Detect which cell encompasses the target text, then output its (X, Y) center coordinate. 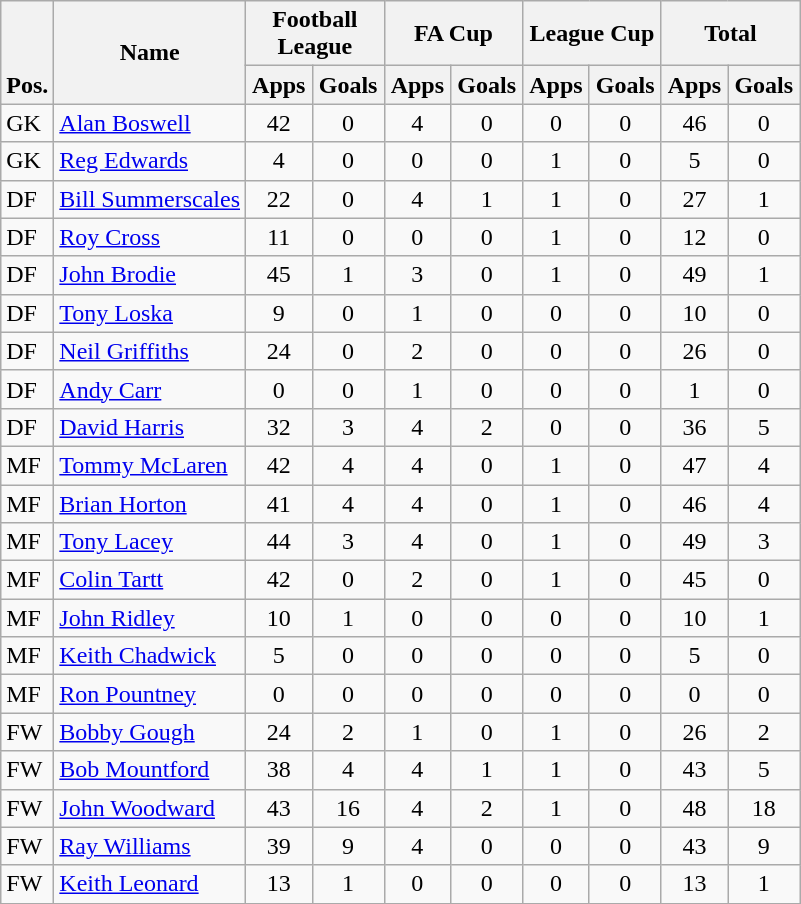
Tony Lacey (150, 542)
22 (280, 199)
48 (694, 808)
Andy Carr (150, 389)
Ray Williams (150, 846)
32 (280, 427)
Keith Chadwick (150, 656)
16 (348, 808)
Bill Summerscales (150, 199)
Tony Loska (150, 313)
44 (280, 542)
League Cup (592, 34)
Football League (316, 34)
FA Cup (454, 34)
41 (280, 503)
27 (694, 199)
12 (694, 237)
Name (150, 52)
John Woodward (150, 808)
18 (764, 808)
47 (694, 465)
Neil Griffiths (150, 351)
Brian Horton (150, 503)
Colin Tartt (150, 580)
Pos. (28, 52)
Bob Mountford (150, 770)
39 (280, 846)
38 (280, 770)
11 (280, 237)
Reg Edwards (150, 161)
John Ridley (150, 618)
Ron Pountney (150, 694)
David Harris (150, 427)
Tommy McLaren (150, 465)
Total (730, 34)
Keith Leonard (150, 884)
Bobby Gough (150, 732)
John Brodie (150, 275)
Alan Boswell (150, 123)
Roy Cross (150, 237)
36 (694, 427)
